Provide the (x, y) coordinate of the cell's center where the given text is located.  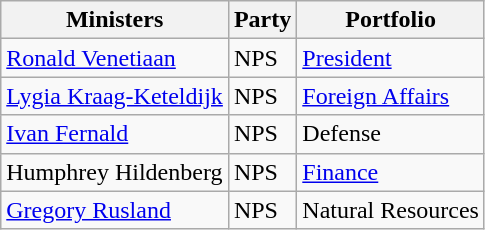
Ronald Venetiaan (115, 58)
Lygia Kraag-Keteldijk (115, 96)
Ivan Fernald (115, 134)
Humphrey Hildenberg (115, 172)
Defense (391, 134)
President (391, 58)
Ministers (115, 20)
Party (262, 20)
Finance (391, 172)
Gregory Rusland (115, 210)
Natural Resources (391, 210)
Portfolio (391, 20)
Foreign Affairs (391, 96)
